From the cell containing the given text, extract its center point as (x, y) coordinate. 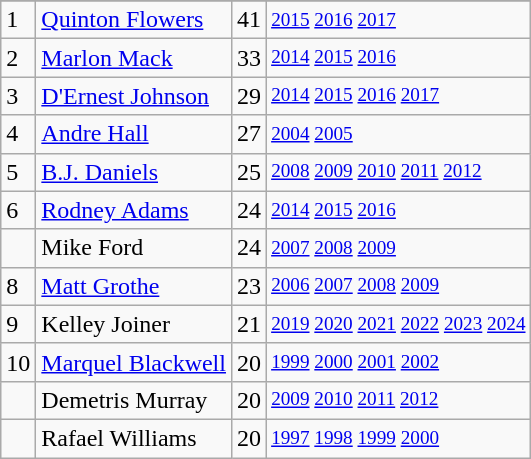
1 (18, 20)
9 (18, 324)
Kelley Joiner (134, 324)
Marlon Mack (134, 58)
B.J. Daniels (134, 172)
41 (248, 20)
2019 2020 2021 2022 2023 2024 (399, 324)
Rafael Williams (134, 438)
D'Ernest Johnson (134, 96)
Matt Grothe (134, 286)
Demetris Murray (134, 400)
2014 2015 2016 2017 (399, 96)
25 (248, 172)
Rodney Adams (134, 210)
27 (248, 134)
3 (18, 96)
2008 2009 2010 2011 2012 (399, 172)
2004 2005 (399, 134)
10 (18, 362)
Mike Ford (134, 248)
29 (248, 96)
23 (248, 286)
Quinton Flowers (134, 20)
1997 1998 1999 2000 (399, 438)
Andre Hall (134, 134)
6 (18, 210)
21 (248, 324)
4 (18, 134)
Marquel Blackwell (134, 362)
2009 2010 2011 2012 (399, 400)
2007 2008 2009 (399, 248)
5 (18, 172)
2015 2016 2017 (399, 20)
8 (18, 286)
2 (18, 58)
2006 2007 2008 2009 (399, 286)
33 (248, 58)
1999 2000 2001 2002 (399, 362)
